Pinpoint the cell where the given text exists, returning its (x, y) midpoint coordinate. 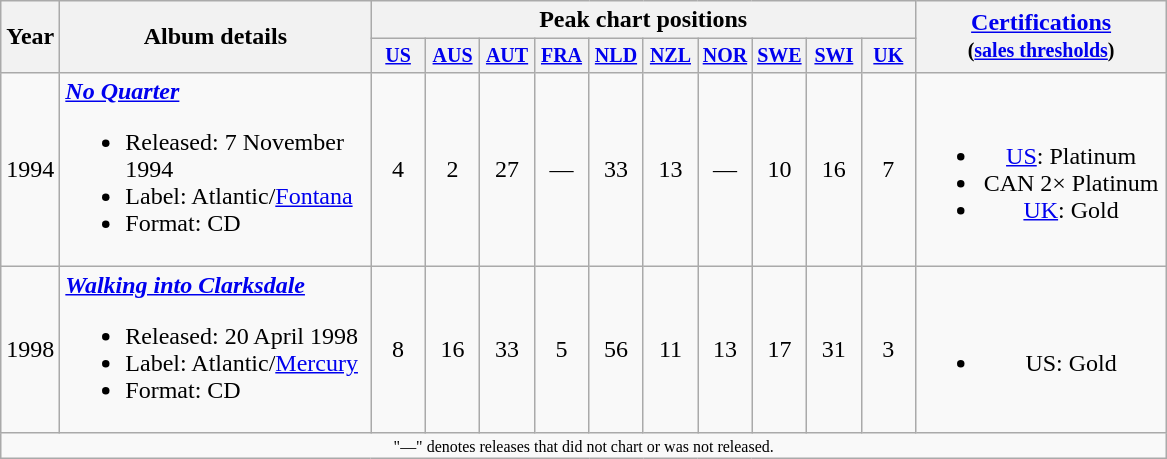
Year (30, 37)
1994 (30, 169)
NZL (670, 56)
11 (670, 350)
No QuarterReleased: 7 November 1994Label: Atlantic/FontanaFormat: CD (216, 169)
AUS (452, 56)
Walking into ClarksdaleReleased: 20 April 1998Label: Atlantic/MercuryFormat: CD (216, 350)
31 (834, 350)
4 (398, 169)
3 (888, 350)
56 (616, 350)
SWI (834, 56)
SWE (779, 56)
Peak chart positions (644, 20)
"—" denotes releases that did not chart or was not released. (584, 445)
US: PlatinumCAN 2× PlatinumUK: Gold (1042, 169)
US: Gold (1042, 350)
27 (507, 169)
Certifications(sales thresholds) (1042, 37)
US (398, 56)
UK (888, 56)
17 (779, 350)
FRA (561, 56)
2 (452, 169)
5 (561, 350)
AUT (507, 56)
7 (888, 169)
NOR (725, 56)
10 (779, 169)
Album details (216, 37)
8 (398, 350)
NLD (616, 56)
1998 (30, 350)
